Extract the [x, y] coordinate from the center of the cell holding the provided text.  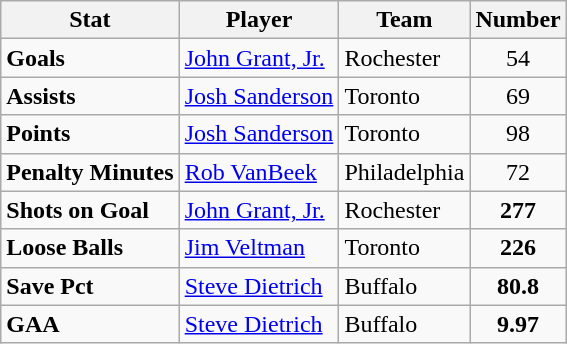
Goals [90, 58]
98 [518, 134]
54 [518, 58]
Number [518, 20]
Team [404, 20]
Penalty Minutes [90, 172]
80.8 [518, 286]
9.97 [518, 324]
69 [518, 96]
72 [518, 172]
226 [518, 248]
277 [518, 210]
Save Pct [90, 286]
Assists [90, 96]
Rob VanBeek [259, 172]
GAA [90, 324]
Philadelphia [404, 172]
Player [259, 20]
Shots on Goal [90, 210]
Jim Veltman [259, 248]
Loose Balls [90, 248]
Points [90, 134]
Stat [90, 20]
